Identify which cell holds the provided text, then report its [X, Y] central coordinate. 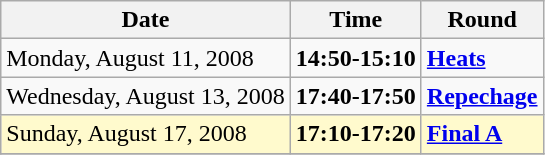
17:10-17:20 [356, 134]
Sunday, August 17, 2008 [146, 134]
Round [482, 20]
14:50-15:10 [356, 58]
Final A [482, 134]
Repechage [482, 96]
Heats [482, 58]
Date [146, 20]
Time [356, 20]
17:40-17:50 [356, 96]
Wednesday, August 13, 2008 [146, 96]
Monday, August 11, 2008 [146, 58]
